Capture the cell that displays the provided text and extract its [x, y] central coordinate. 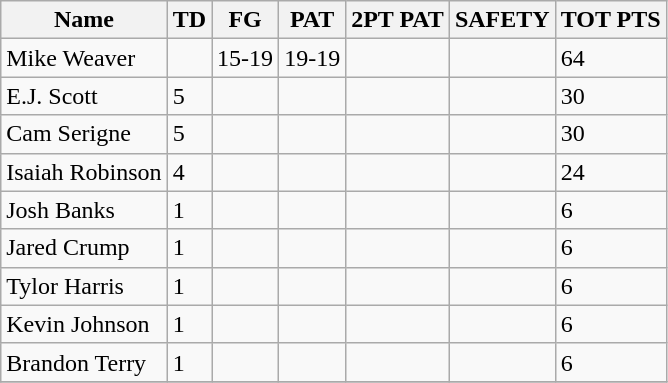
15-19 [246, 58]
Kevin Johnson [84, 324]
TOT PTS [610, 20]
24 [610, 172]
4 [189, 172]
Mike Weaver [84, 58]
E.J. Scott [84, 96]
64 [610, 58]
Josh Banks [84, 210]
TD [189, 20]
Brandon Terry [84, 362]
SAFETY [502, 20]
19-19 [312, 58]
FG [246, 20]
Cam Serigne [84, 134]
PAT [312, 20]
Name [84, 20]
Isaiah Robinson [84, 172]
2PT PAT [398, 20]
Tylor Harris [84, 286]
Jared Crump [84, 248]
